Detect which cell encompasses the target text, then output its [x, y] center coordinate. 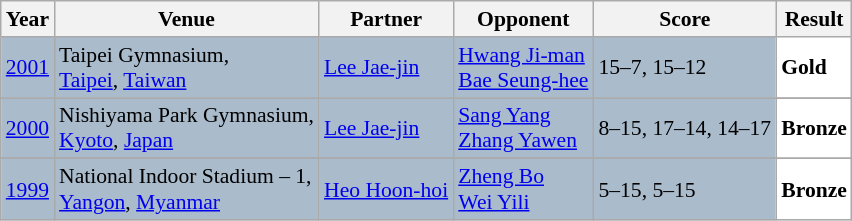
1999 [28, 190]
Nishiyama Park Gymnasium,Kyoto, Japan [186, 128]
2001 [28, 68]
Opponent [523, 19]
Taipei Gymnasium,Taipei, Taiwan [186, 68]
Score [684, 19]
Hwang Ji-man Bae Seung-hee [523, 68]
Gold [814, 68]
Sang Yang Zhang Yawen [523, 128]
Partner [386, 19]
2000 [28, 128]
Result [814, 19]
15–7, 15–12 [684, 68]
Heo Hoon-hoi [386, 190]
Zheng Bo Wei Yili [523, 190]
National Indoor Stadium – 1,Yangon, Myanmar [186, 190]
5–15, 5–15 [684, 190]
Year [28, 19]
Venue [186, 19]
8–15, 17–14, 14–17 [684, 128]
